From the cell containing the given text, extract its center point as (x, y) coordinate. 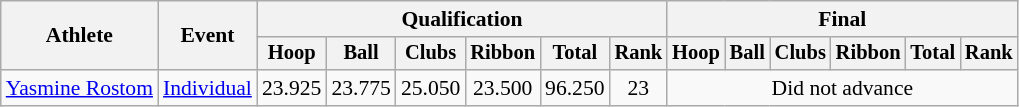
Individual (208, 88)
23 (639, 88)
23.500 (502, 88)
Yasmine Rostom (80, 88)
Final (842, 19)
Athlete (80, 36)
23.775 (360, 88)
Qualification (462, 19)
96.250 (574, 88)
23.925 (292, 88)
Did not advance (842, 88)
Event (208, 36)
25.050 (430, 88)
